Output the [x, y] coordinate of the center of the cell containing the given text.  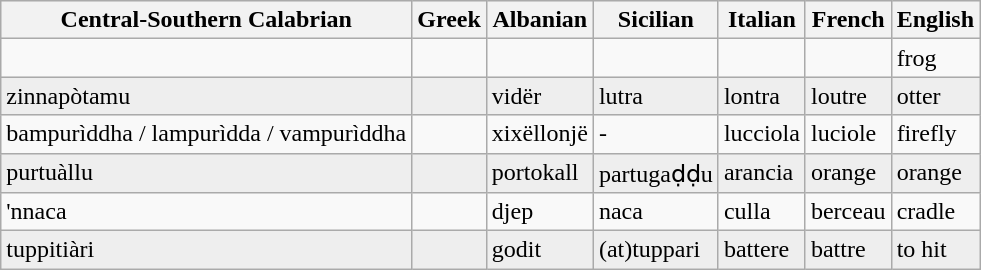
lutra [656, 96]
frog [935, 58]
Sicilian [656, 20]
loutre [848, 96]
djep [540, 212]
culla [762, 212]
tuppitiàri [206, 250]
battere [762, 250]
lontra [762, 96]
berceau [848, 212]
luciole [848, 134]
(at)tuppari [656, 250]
arancia [762, 173]
otter [935, 96]
purtuàllu [206, 173]
zinnapòtamu [206, 96]
bampurìddha / lampurìdda / vampurìddha [206, 134]
- [656, 134]
cradle [935, 212]
English [935, 20]
Albanian [540, 20]
partugaḍḍu [656, 173]
battre [848, 250]
lucciola [762, 134]
Central-Southern Calabrian [206, 20]
French [848, 20]
Greek [450, 20]
portokall [540, 173]
vidër [540, 96]
xixëllonjë [540, 134]
'nnaca [206, 212]
firefly [935, 134]
naca [656, 212]
godit [540, 250]
to hit [935, 250]
Italian [762, 20]
